Search for the cell housing the specified text and yield its [x, y] center coordinate. 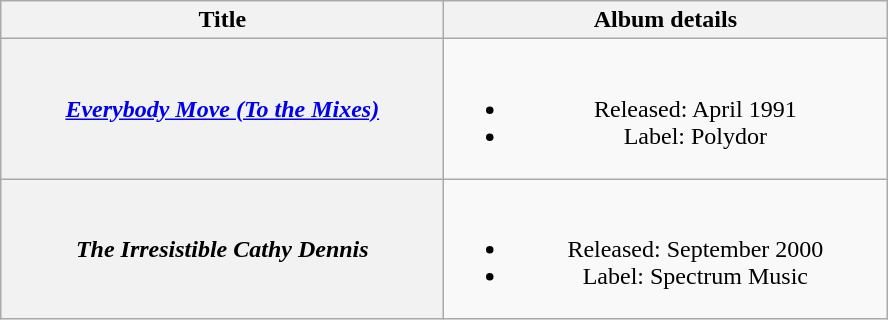
Everybody Move (To the Mixes) [222, 109]
Released: September 2000Label: Spectrum Music [666, 249]
Album details [666, 20]
Released: April 1991Label: Polydor [666, 109]
Title [222, 20]
The Irresistible Cathy Dennis [222, 249]
